Return (x, y) of the center of cell containing provided text 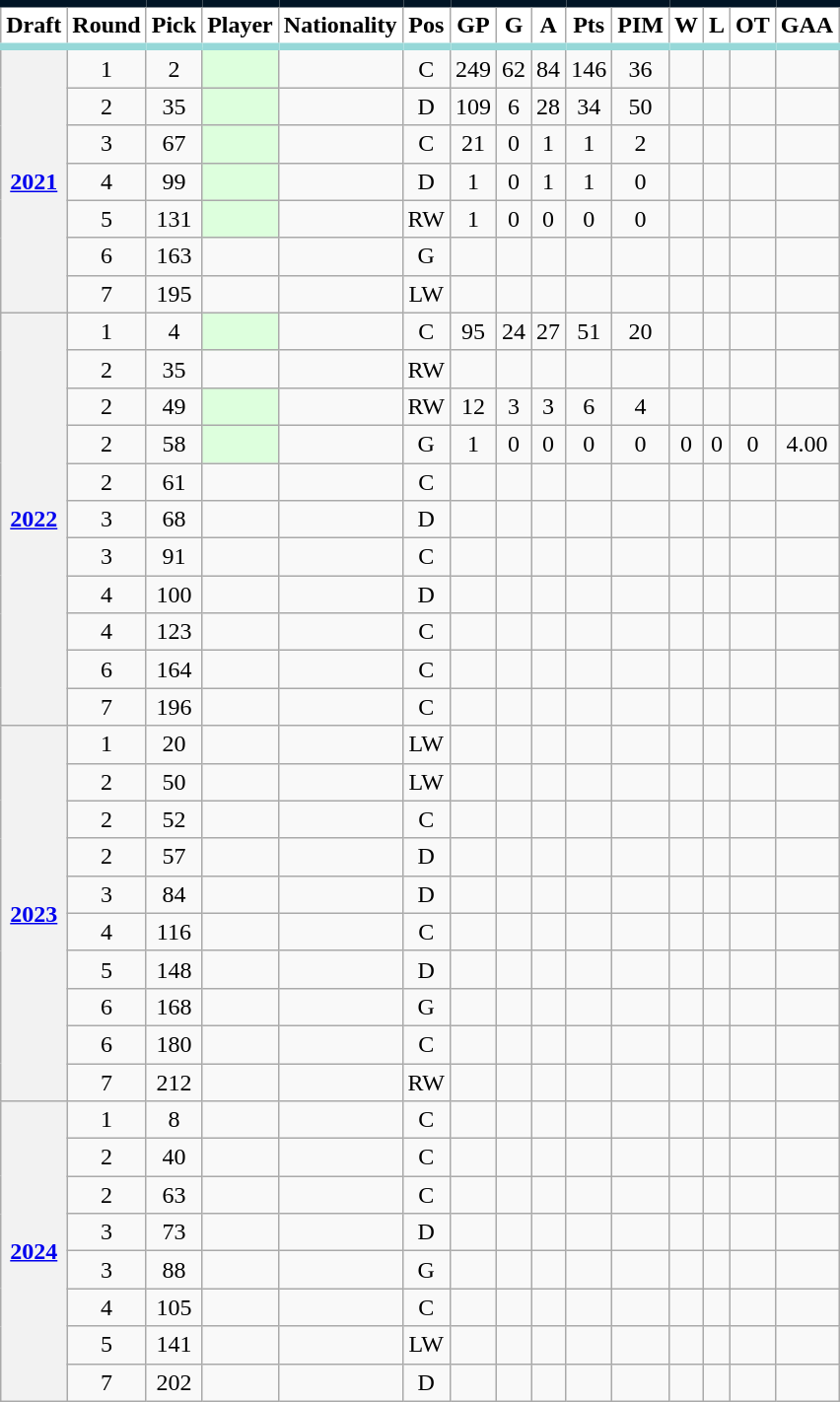
36 (641, 67)
164 (174, 669)
8 (174, 1120)
141 (174, 1345)
105 (174, 1307)
21 (473, 144)
4.00 (806, 444)
58 (174, 444)
Nationality (340, 26)
Draft (34, 26)
28 (548, 106)
OT (753, 26)
63 (174, 1195)
2024 (34, 1251)
73 (174, 1232)
180 (174, 1044)
W (686, 26)
100 (174, 595)
Pick (174, 26)
2021 (34, 179)
A (548, 26)
34 (590, 106)
123 (174, 632)
116 (174, 932)
109 (473, 106)
Round (106, 26)
24 (515, 331)
2023 (34, 913)
168 (174, 1007)
88 (174, 1270)
57 (174, 857)
163 (174, 256)
95 (473, 331)
131 (174, 219)
202 (174, 1382)
212 (174, 1082)
148 (174, 969)
61 (174, 482)
51 (590, 331)
249 (473, 67)
49 (174, 406)
196 (174, 707)
2022 (34, 519)
27 (548, 331)
GP (473, 26)
PIM (641, 26)
Pts (590, 26)
67 (174, 144)
99 (174, 181)
GAA (806, 26)
62 (515, 67)
195 (174, 294)
40 (174, 1157)
L (716, 26)
52 (174, 819)
91 (174, 557)
146 (590, 67)
12 (473, 406)
Pos (426, 26)
68 (174, 520)
Player (241, 26)
